Locate the cell with the specified text and output its [X, Y] center coordinate. 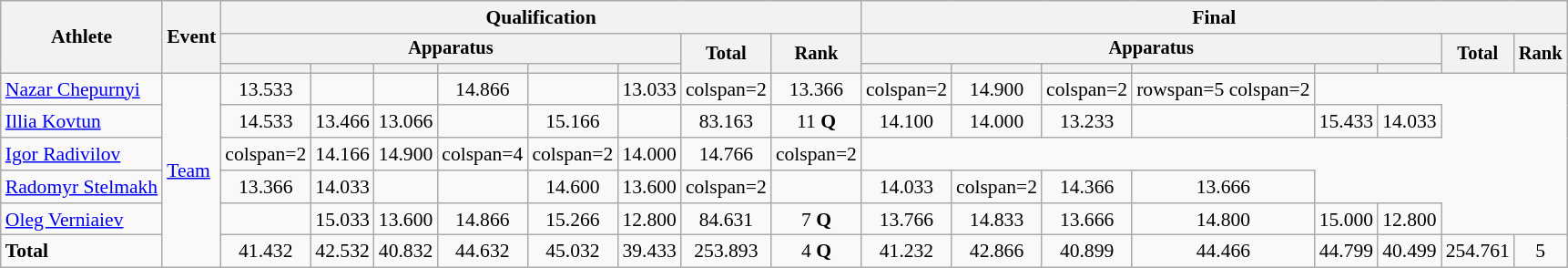
45.032 [572, 252]
colspan=4 [483, 154]
14.600 [572, 187]
15.166 [572, 122]
14.100 [907, 122]
40.832 [406, 252]
13.466 [342, 122]
13.766 [907, 220]
42.532 [342, 252]
14.800 [1224, 220]
14.533 [266, 122]
39.433 [648, 252]
15.000 [1346, 220]
41.432 [266, 252]
41.232 [907, 252]
44.466 [1224, 252]
40.499 [1410, 252]
Oleg Verniaiev [82, 220]
Athlete [82, 36]
Final [1215, 17]
13.066 [406, 122]
Radomyr Stelmakh [82, 187]
7 Q [816, 220]
254.761 [1478, 252]
Qualification [541, 17]
13.233 [1087, 122]
Illia Kovtun [82, 122]
11 Q [816, 122]
253.893 [727, 252]
rowspan=5 colspan=2 [1224, 89]
40.899 [1087, 252]
Igor Radivilov [82, 154]
Event [191, 36]
42.866 [996, 252]
44.799 [1346, 252]
14.366 [1087, 187]
83.163 [727, 122]
13.533 [266, 89]
15.033 [342, 220]
15.266 [572, 220]
84.631 [727, 220]
4 Q [816, 252]
13.033 [648, 89]
15.433 [1346, 122]
Nazar Chepurnyi [82, 89]
5 [1541, 252]
14.766 [727, 154]
44.632 [483, 252]
14.166 [342, 154]
14.833 [996, 220]
Team [191, 170]
